Capture the cell that displays the provided text and extract its (X, Y) central coordinate. 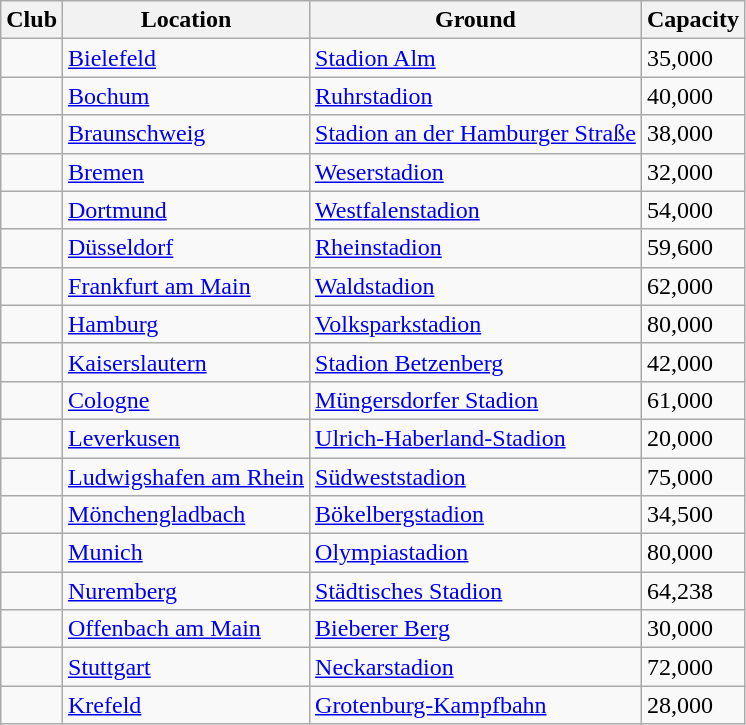
Frankfurt am Main (186, 286)
Grotenburg-Kampfbahn (476, 705)
Stadion an der Hamburger Straße (476, 134)
Bökelbergstadion (476, 515)
Bremen (186, 172)
38,000 (692, 134)
Braunschweig (186, 134)
Leverkusen (186, 438)
Krefeld (186, 705)
Westfalenstadion (476, 210)
Ulrich-Haberland-Stadion (476, 438)
Olympiastadion (476, 553)
Volksparkstadion (476, 324)
Kaiserslautern (186, 362)
Stadion Alm (476, 58)
Stadion Betzenberg (476, 362)
Stuttgart (186, 667)
Ground (476, 20)
Cologne (186, 400)
Müngersdorfer Stadion (476, 400)
Location (186, 20)
Bochum (186, 96)
Rheinstadion (476, 248)
30,000 (692, 629)
32,000 (692, 172)
75,000 (692, 477)
Neckarstadion (476, 667)
Bieberer Berg (476, 629)
Capacity (692, 20)
Ludwigshafen am Rhein (186, 477)
64,238 (692, 591)
Mönchengladbach (186, 515)
40,000 (692, 96)
59,600 (692, 248)
Dortmund (186, 210)
42,000 (692, 362)
Waldstadion (476, 286)
Hamburg (186, 324)
Munich (186, 553)
34,500 (692, 515)
Städtisches Stadion (476, 591)
Düsseldorf (186, 248)
61,000 (692, 400)
Club (32, 20)
54,000 (692, 210)
Weserstadion (476, 172)
Südweststadion (476, 477)
62,000 (692, 286)
Offenbach am Main (186, 629)
Bielefeld (186, 58)
Nuremberg (186, 591)
Ruhrstadion (476, 96)
72,000 (692, 667)
28,000 (692, 705)
35,000 (692, 58)
20,000 (692, 438)
